Determine the [X, Y] coordinate at the center of the cell enclosing the given text.  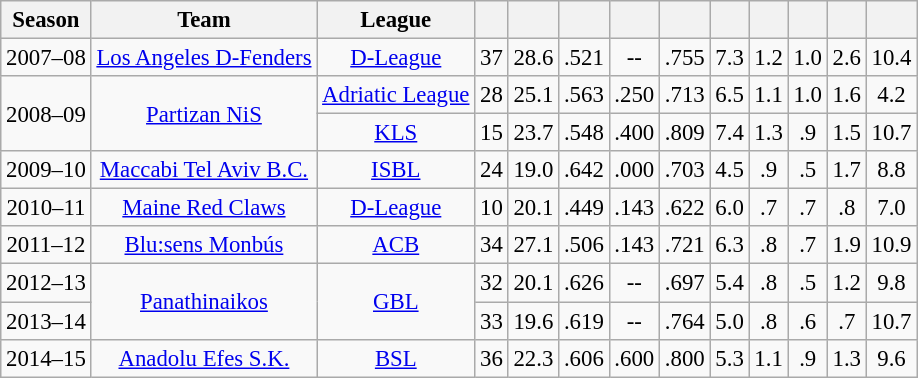
7.4 [730, 133]
8.8 [891, 170]
.622 [685, 208]
33 [492, 321]
.600 [634, 358]
23.7 [533, 133]
1.7 [846, 170]
.606 [584, 358]
.755 [685, 58]
34 [492, 245]
.521 [584, 58]
24 [492, 170]
10.9 [891, 245]
.250 [634, 95]
Adriatic League [396, 95]
6.3 [730, 245]
GBL [396, 302]
.721 [685, 245]
.000 [634, 170]
7.0 [891, 208]
9.6 [891, 358]
2.6 [846, 58]
22.3 [533, 358]
Panathinaikos [204, 302]
BSL [396, 358]
4.2 [891, 95]
7.3 [730, 58]
Partizan NiS [204, 114]
.703 [685, 170]
2010–11 [46, 208]
15 [492, 133]
27.1 [533, 245]
19.0 [533, 170]
6.0 [730, 208]
.619 [584, 321]
5.4 [730, 283]
Team [204, 20]
.642 [584, 170]
KLS [396, 133]
.548 [584, 133]
.800 [685, 358]
Maccabi Tel Aviv B.C. [204, 170]
28 [492, 95]
.449 [584, 208]
37 [492, 58]
25.1 [533, 95]
2009–10 [46, 170]
ISBL [396, 170]
2011–12 [46, 245]
28.6 [533, 58]
4.5 [730, 170]
6.5 [730, 95]
Maine Red Claws [204, 208]
.697 [685, 283]
32 [492, 283]
1.9 [846, 245]
36 [492, 358]
.713 [685, 95]
Anadolu Efes S.K. [204, 358]
Los Angeles D-Fenders [204, 58]
2008–09 [46, 114]
.764 [685, 321]
2013–14 [46, 321]
League [396, 20]
10 [492, 208]
Blu:sens Monbús [204, 245]
19.6 [533, 321]
9.8 [891, 283]
.506 [584, 245]
10.4 [891, 58]
1.6 [846, 95]
2014–15 [46, 358]
1.5 [846, 133]
5.3 [730, 358]
2007–08 [46, 58]
.6 [808, 321]
5.0 [730, 321]
.809 [685, 133]
2012–13 [46, 283]
ACB [396, 245]
Season [46, 20]
.400 [634, 133]
.563 [584, 95]
.626 [584, 283]
